Return the [X, Y] coordinate for the center point of the cell that contains the specified text.  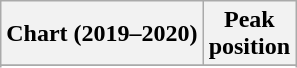
Peak position [249, 34]
Chart (2019–2020) [102, 34]
